Determine the [x, y] coordinate at the center of the cell enclosing the given text.  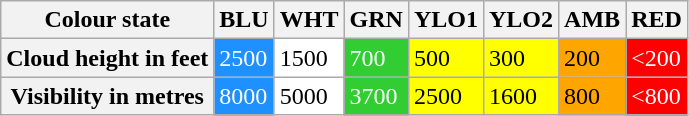
1500 [309, 58]
GRN [376, 20]
300 [520, 58]
500 [446, 58]
Cloud height in feet [108, 58]
<800 [657, 96]
YLO2 [520, 20]
Visibility in metres [108, 96]
WHT [309, 20]
YLO1 [446, 20]
8000 [244, 96]
Colour state [108, 20]
5000 [309, 96]
700 [376, 58]
AMB [592, 20]
800 [592, 96]
RED [657, 20]
BLU [244, 20]
3700 [376, 96]
<200 [657, 58]
1600 [520, 96]
200 [592, 58]
